Detect which cell encompasses the target text, then output its [x, y] center coordinate. 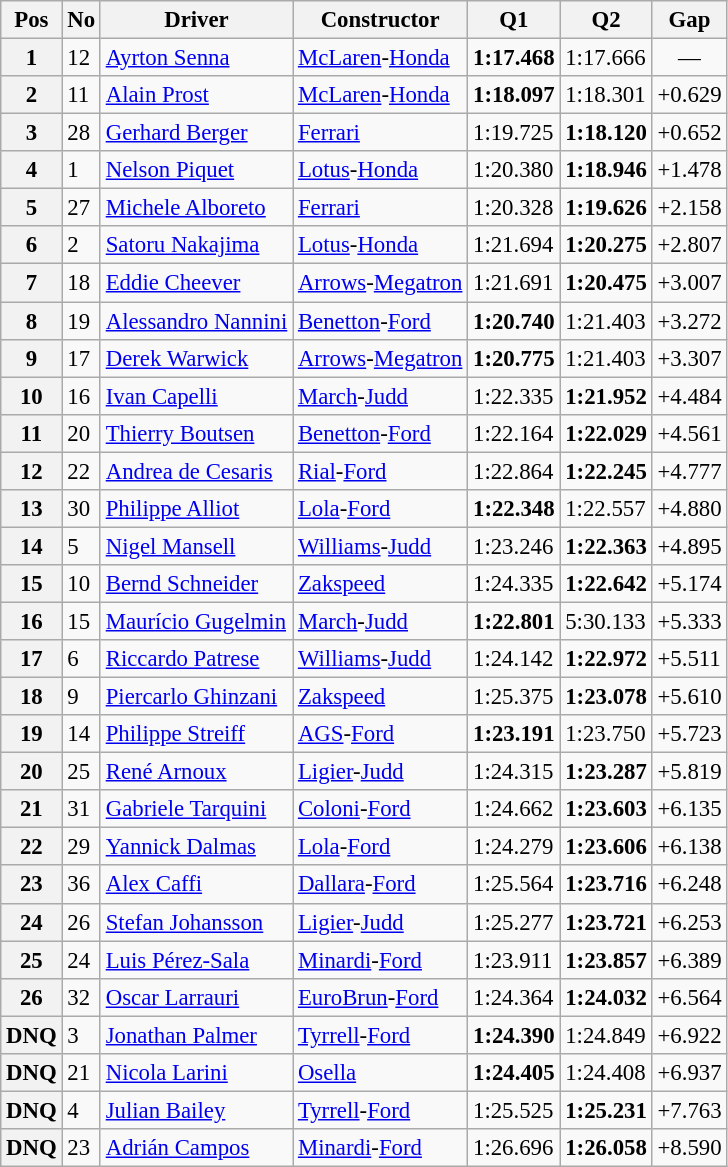
1:25.375 [514, 697]
Gerhard Berger [196, 133]
No [81, 20]
31 [81, 809]
1:22.801 [514, 621]
1:24.279 [514, 847]
1:20.380 [514, 170]
28 [81, 133]
+4.484 [690, 396]
EuroBrun-Ford [380, 997]
Philippe Streiff [196, 734]
+3.272 [690, 321]
7 [32, 283]
1:23.721 [606, 922]
1:22.029 [606, 433]
32 [81, 997]
1:23.078 [606, 697]
1:18.097 [514, 95]
Ayrton Senna [196, 58]
1:23.191 [514, 734]
Piercarlo Ghinzani [196, 697]
1:17.468 [514, 58]
8 [32, 321]
1:23.606 [606, 847]
Q2 [606, 20]
1:22.642 [606, 584]
+6.135 [690, 809]
Nelson Piquet [196, 170]
13 [32, 509]
Rial-Ford [380, 471]
Maurício Gugelmin [196, 621]
+2.807 [690, 245]
1:20.475 [606, 283]
1:22.972 [606, 659]
1:24.315 [514, 772]
Ivan Capelli [196, 396]
Derek Warwick [196, 358]
+6.937 [690, 1073]
+6.564 [690, 997]
1:24.032 [606, 997]
+4.880 [690, 509]
Constructor [380, 20]
+0.629 [690, 95]
Pos [32, 20]
36 [81, 885]
1:22.557 [606, 509]
1:22.348 [514, 509]
1:24.364 [514, 997]
Osella [380, 1073]
5:30.133 [606, 621]
Nicola Larini [196, 1073]
+6.389 [690, 960]
1:20.775 [514, 358]
AGS-Ford [380, 734]
1:23.246 [514, 546]
+5.333 [690, 621]
1:25.564 [514, 885]
1:18.301 [606, 95]
René Arnoux [196, 772]
1:24.335 [514, 584]
1:21.694 [514, 245]
+6.138 [690, 847]
Luis Pérez-Sala [196, 960]
1:23.603 [606, 809]
Jonathan Palmer [196, 1035]
1:19.626 [606, 208]
1:17.666 [606, 58]
+2.158 [690, 208]
Philippe Alliot [196, 509]
1:23.287 [606, 772]
Andrea de Cesaris [196, 471]
1:25.277 [514, 922]
Gabriele Tarquini [196, 809]
+5.511 [690, 659]
1:26.058 [606, 1148]
Dallara-Ford [380, 885]
Thierry Boutsen [196, 433]
Julian Bailey [196, 1110]
+5.819 [690, 772]
+4.561 [690, 433]
Alain Prost [196, 95]
+4.895 [690, 546]
+3.307 [690, 358]
Gap [690, 20]
1:18.946 [606, 170]
+5.610 [690, 697]
Alessandro Nannini [196, 321]
1:24.662 [514, 809]
Stefan Johansson [196, 922]
1:23.911 [514, 960]
1:20.328 [514, 208]
1:24.408 [606, 1073]
+1.478 [690, 170]
Satoru Nakajima [196, 245]
30 [81, 509]
+4.777 [690, 471]
1:25.525 [514, 1110]
+6.248 [690, 885]
1:20.275 [606, 245]
Yannick Dalmas [196, 847]
1:23.750 [606, 734]
+7.763 [690, 1110]
1:18.120 [606, 133]
Eddie Cheever [196, 283]
Bernd Schneider [196, 584]
1:26.696 [514, 1148]
+6.922 [690, 1035]
27 [81, 208]
29 [81, 847]
1:21.691 [514, 283]
+6.253 [690, 922]
+0.652 [690, 133]
1:22.164 [514, 433]
+5.174 [690, 584]
1:24.142 [514, 659]
Alex Caffi [196, 885]
1:24.390 [514, 1035]
Oscar Larrauri [196, 997]
1:20.740 [514, 321]
1:19.725 [514, 133]
1:22.245 [606, 471]
— [690, 58]
Q1 [514, 20]
+8.590 [690, 1148]
Nigel Mansell [196, 546]
Adrián Campos [196, 1148]
1:21.952 [606, 396]
1:23.857 [606, 960]
Driver [196, 20]
+3.007 [690, 283]
1:23.716 [606, 885]
+5.723 [690, 734]
1:25.231 [606, 1110]
1:22.335 [514, 396]
1:22.363 [606, 546]
1:24.405 [514, 1073]
Riccardo Patrese [196, 659]
1:22.864 [514, 471]
1:24.849 [606, 1035]
Coloni-Ford [380, 809]
Michele Alboreto [196, 208]
